Determine the (X, Y) coordinate at the center of the cell enclosing the given text.  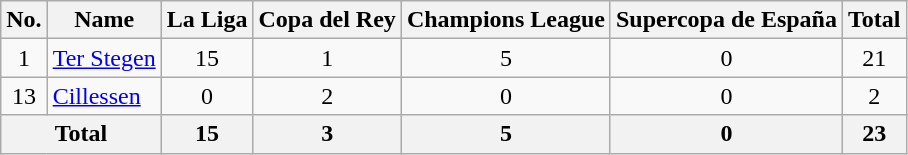
23 (874, 134)
Ter Stegen (104, 58)
La Liga (207, 20)
Supercopa de España (726, 20)
Name (104, 20)
No. (24, 20)
Copa del Rey (327, 20)
13 (24, 96)
Cillessen (104, 96)
Champions League (506, 20)
21 (874, 58)
3 (327, 134)
